Capture the cell that displays the provided text and extract its [X, Y] central coordinate. 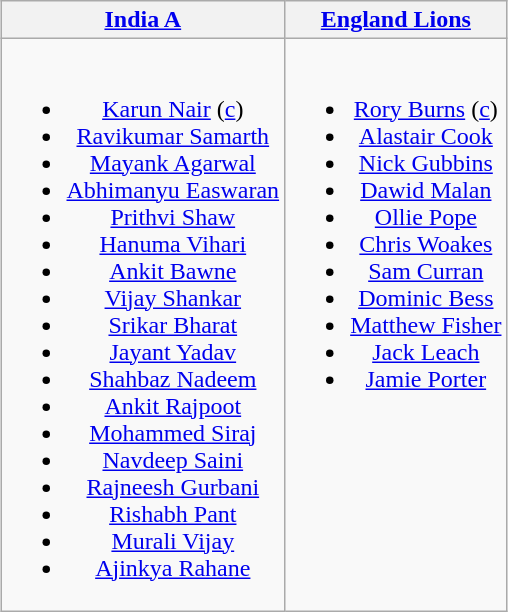
England Lions [396, 20]
Rory Burns (c)Alastair CookNick GubbinsDawid MalanOllie PopeChris WoakesSam CurranDominic BessMatthew FisherJack LeachJamie Porter [396, 325]
India A [143, 20]
